Detect which cell encompasses the target text, then output its [X, Y] center coordinate. 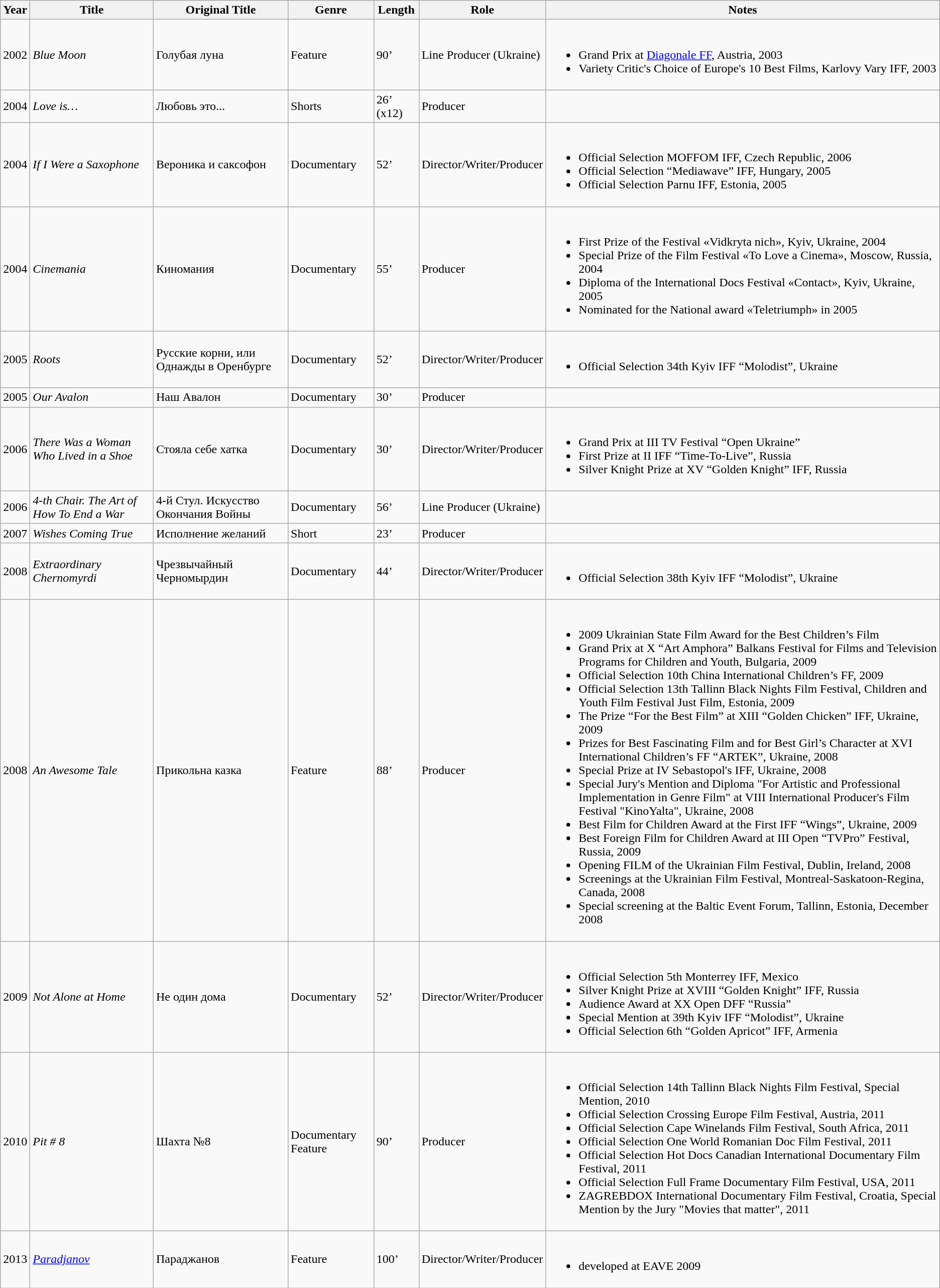
Параджанов [220, 1260]
Киномания [220, 269]
There Was a Woman Who Lived in a Shoe [92, 449]
Не один дома [220, 997]
Paradjanov [92, 1260]
2013 [15, 1260]
An Awesome Tale [92, 770]
Documentary Feature [331, 1142]
Shorts [331, 106]
Love is… [92, 106]
88’ [396, 770]
Official Selection MOFFOM IFF, Czech Republic, 2006Official Selection “Mediawave” IFF, Hungary, 2005Official Selection Parnu IFF, Estonia, 2005 [743, 165]
developed at EAVE 2009 [743, 1260]
Role [482, 10]
Official Selection 34th Kyiv IFF “Molodist”, Ukraine [743, 360]
2010 [15, 1142]
Not Alone at Home [92, 997]
Short [331, 533]
Cinemania [92, 269]
Голубая луна [220, 55]
4-th Chair. The Art of How To End a War [92, 507]
Стояла себе хатка [220, 449]
56’ [396, 507]
Шахта №8 [220, 1142]
2002 [15, 55]
Official Selection 38th Kyiv IFF “Molodist”, Ukraine [743, 571]
2007 [15, 533]
Notes [743, 10]
Прикольна казка [220, 770]
Title [92, 10]
Grand Prix at Diagonale FF, Austria, 2003Variety Critic's Choice of Europe's 10 Best Films, Karlovy Vary IFF, 2003 [743, 55]
Length [396, 10]
44’ [396, 571]
Чрезвычайный Черномырдин [220, 571]
Year [15, 10]
Pit # 8 [92, 1142]
Our Avalon [92, 397]
55’ [396, 269]
If I Were a Saxophone [92, 165]
Roots [92, 360]
Вероника и саксофон [220, 165]
2009 [15, 997]
Genre [331, 10]
26’ (x12) [396, 106]
100’ [396, 1260]
Исполнение желаний [220, 533]
Wishes Coming True [92, 533]
Любовь это... [220, 106]
Русские корни, или Однажды в Оренбурге [220, 360]
4-й Стул. Искусство Окончания Войны [220, 507]
Grand Prix at III TV Festival “Open Ukraine”First Prize at II IFF “Time-To-Live”, RussiaSilver Knight Prize at XV “Golden Knight” IFF, Russia [743, 449]
Blue Moon [92, 55]
Extraordinary Chernomyrdi [92, 571]
23’ [396, 533]
Наш Авалон [220, 397]
Original Title [220, 10]
